Identify which cell holds the provided text, then report its [x, y] central coordinate. 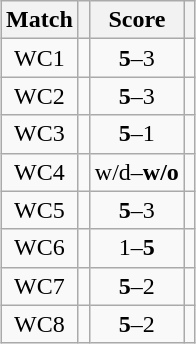
WC2 [40, 96]
WC6 [40, 248]
w/d–w/o [136, 172]
WC7 [40, 286]
1–5 [136, 248]
Match [40, 20]
WC8 [40, 324]
WC1 [40, 58]
5–1 [136, 134]
WC5 [40, 210]
WC4 [40, 172]
Score [136, 20]
WC3 [40, 134]
